Capture the cell that displays the provided text and extract its [x, y] central coordinate. 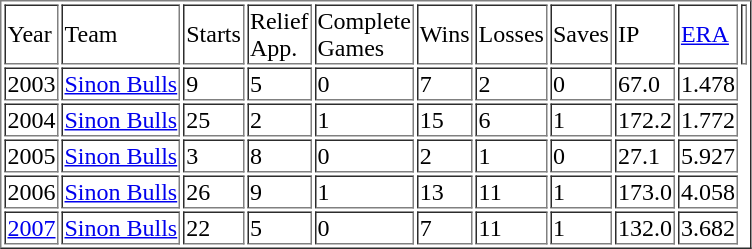
132.0 [645, 228]
1.478 [708, 84]
Team [122, 34]
2007 [31, 228]
26 [214, 192]
Wins [445, 34]
8 [280, 156]
1.772 [708, 120]
2003 [31, 84]
172.2 [645, 120]
IP [645, 34]
3.682 [708, 228]
27.1 [645, 156]
4.058 [708, 192]
Losses [512, 34]
Relief App. [280, 34]
22 [214, 228]
3 [214, 156]
5.927 [708, 156]
67.0 [645, 84]
13 [445, 192]
2005 [31, 156]
2004 [31, 120]
173.0 [645, 192]
Year [31, 34]
Starts [214, 34]
15 [445, 120]
Complete Games [364, 34]
25 [214, 120]
ERA [708, 34]
2006 [31, 192]
6 [512, 120]
Saves [581, 34]
